Output the [x, y] coordinate of the center of the cell containing the given text.  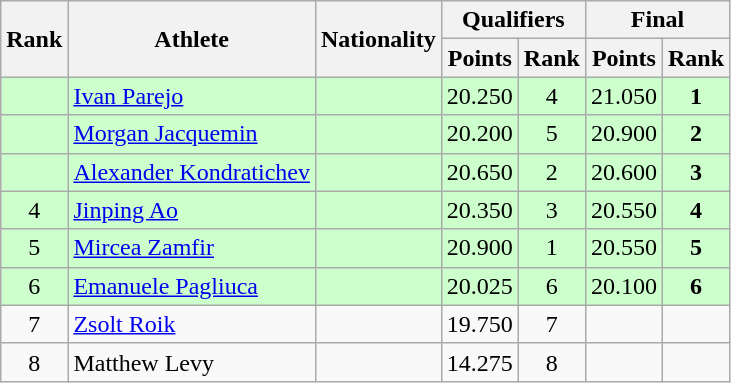
Ivan Parejo [192, 96]
Alexander Kondratichev [192, 172]
14.275 [480, 362]
20.100 [624, 286]
19.750 [480, 324]
Mircea Zamfir [192, 248]
Qualifiers [513, 20]
20.350 [480, 210]
Matthew Levy [192, 362]
20.250 [480, 96]
Final [657, 20]
Nationality [378, 39]
Athlete [192, 39]
20.650 [480, 172]
Zsolt Roik [192, 324]
20.200 [480, 134]
21.050 [624, 96]
Jinping Ao [192, 210]
Morgan Jacquemin [192, 134]
20.025 [480, 286]
20.600 [624, 172]
Emanuele Pagliuca [192, 286]
